Return the [x, y] coordinate for the center point of the cell that contains the specified text.  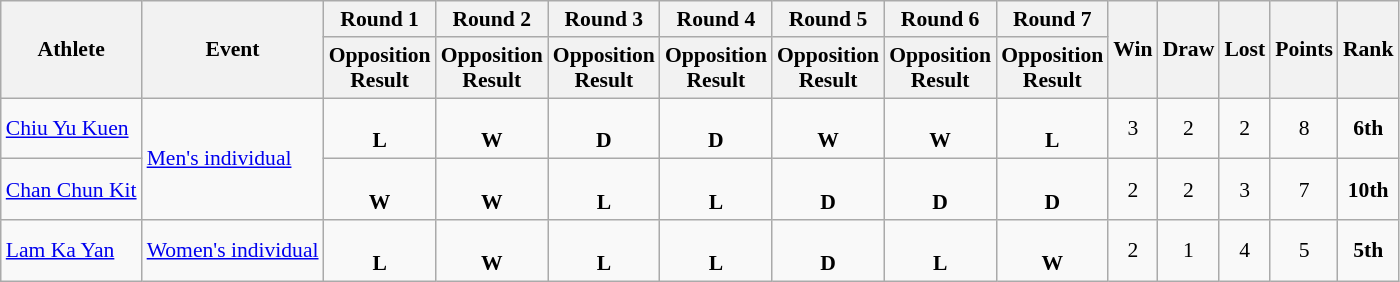
Draw [1189, 50]
Men's individual [233, 159]
Round 2 [492, 19]
Lost [1244, 50]
Lam Ka Yan [72, 250]
7 [1304, 190]
6th [1368, 128]
Chan Chun Kit [72, 190]
Rank [1368, 50]
Points [1304, 50]
Round 1 [380, 19]
5 [1304, 250]
Round 6 [940, 19]
Round 3 [604, 19]
Athlete [72, 50]
4 [1244, 250]
Event [233, 50]
10th [1368, 190]
Round 4 [716, 19]
Win [1132, 50]
Women's individual [233, 250]
Round 5 [828, 19]
8 [1304, 128]
Round 7 [1052, 19]
1 [1189, 250]
5th [1368, 250]
Chiu Yu Kuen [72, 128]
